Capture the cell that displays the provided text and extract its (x, y) central coordinate. 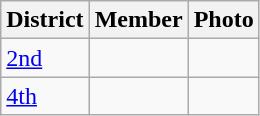
Member (138, 20)
4th (45, 96)
2nd (45, 58)
Photo (224, 20)
District (45, 20)
